Scan for the cell matching the given text and deliver its [x, y] coordinate at center. 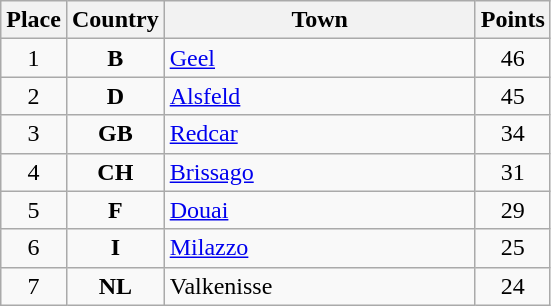
F [115, 210]
1 [34, 58]
25 [512, 248]
3 [34, 134]
B [115, 58]
45 [512, 96]
7 [34, 286]
I [115, 248]
29 [512, 210]
5 [34, 210]
31 [512, 172]
Place [34, 20]
Town [320, 20]
Country [115, 20]
Redcar [320, 134]
Alsfeld [320, 96]
2 [34, 96]
Geel [320, 58]
CH [115, 172]
34 [512, 134]
NL [115, 286]
6 [34, 248]
Brissago [320, 172]
24 [512, 286]
GB [115, 134]
Valkenisse [320, 286]
Milazzo [320, 248]
Points [512, 20]
46 [512, 58]
Douai [320, 210]
D [115, 96]
4 [34, 172]
